From the cell containing the given text, extract its center point as [x, y] coordinate. 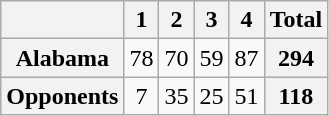
25 [212, 96]
3 [212, 20]
Total [296, 20]
4 [246, 20]
70 [176, 58]
118 [296, 96]
35 [176, 96]
Alabama [62, 58]
51 [246, 96]
59 [212, 58]
1 [142, 20]
294 [296, 58]
78 [142, 58]
Opponents [62, 96]
7 [142, 96]
87 [246, 58]
2 [176, 20]
